Output the [x, y] coordinate of the center of the cell containing the given text.  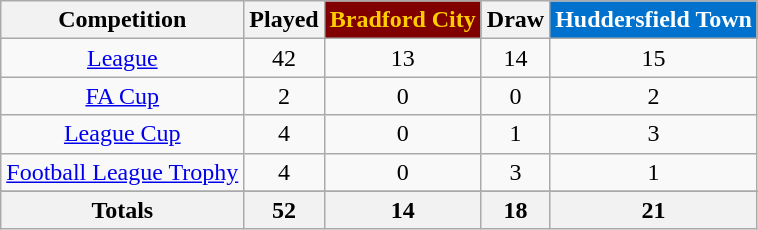
FA Cup [122, 96]
18 [515, 210]
52 [284, 210]
15 [654, 58]
Totals [122, 210]
Bradford City [402, 20]
Huddersfield Town [654, 20]
League Cup [122, 134]
Competition [122, 20]
21 [654, 210]
Draw [515, 20]
13 [402, 58]
League [122, 58]
42 [284, 58]
Played [284, 20]
Football League Trophy [122, 172]
